Return the [X, Y] coordinate for the center point of the cell that contains the specified text.  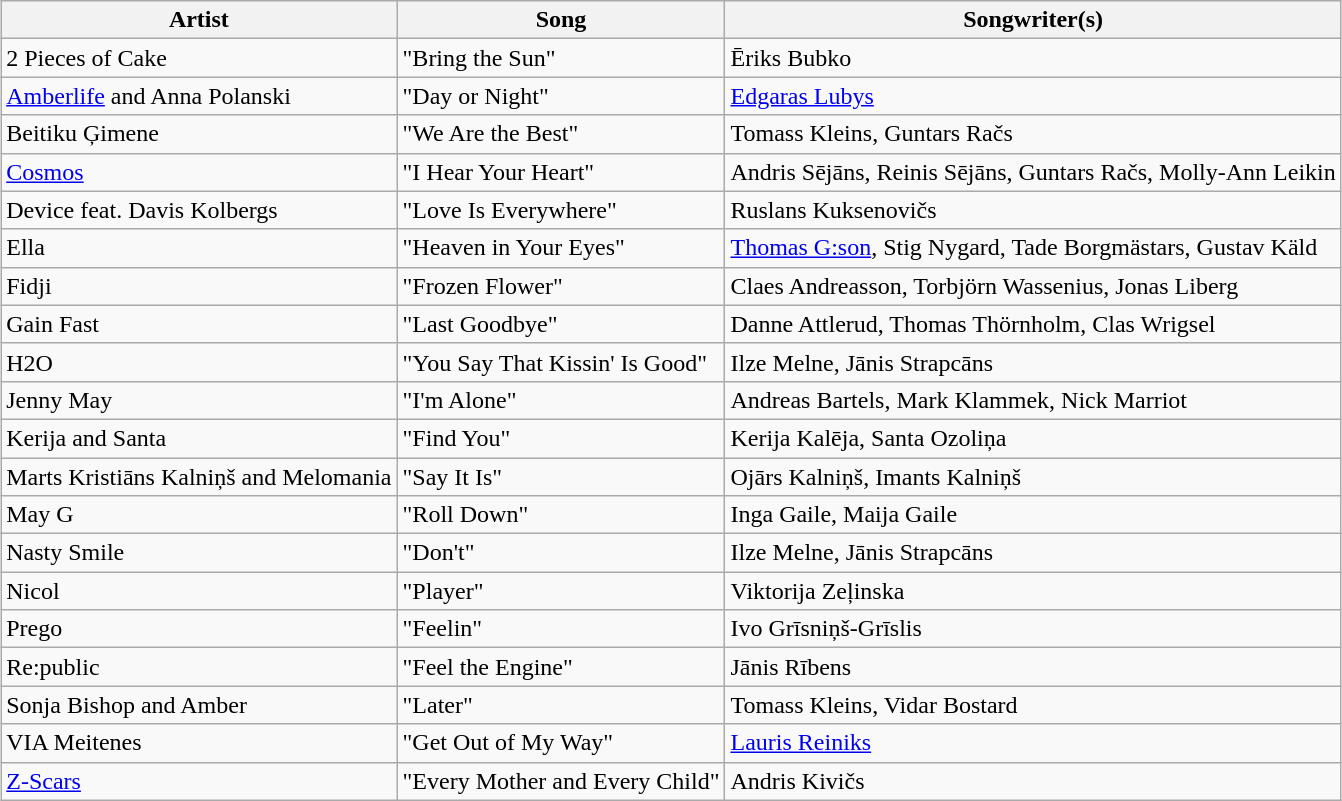
H2O [199, 362]
Ojārs Kalniņš, Imants Kalniņš [1033, 477]
Tomass Kleins, Vidar Bostard [1033, 705]
Re:public [199, 667]
Edgaras Lubys [1033, 96]
"I Hear Your Heart" [561, 172]
May G [199, 515]
Andris Sējāns, Reinis Sējāns, Guntars Račs, Molly-Ann Leikin [1033, 172]
"Feel the Engine" [561, 667]
Lauris Reiniks [1033, 743]
Z-Scars [199, 781]
Beitiku Ģimene [199, 134]
"Bring the Sun" [561, 58]
"Say It Is" [561, 477]
Amberlife and Anna Polanski [199, 96]
"You Say That Kissin' Is Good" [561, 362]
Ruslans Kuksenovičs [1033, 210]
"Don't" [561, 553]
"Love Is Everywhere" [561, 210]
"Roll Down" [561, 515]
Ēriks Bubko [1033, 58]
"We Are the Best" [561, 134]
Kerija and Santa [199, 438]
Device feat. Davis Kolbergs [199, 210]
"I'm Alone" [561, 400]
Nicol [199, 591]
Prego [199, 629]
"Last Goodbye" [561, 324]
Gain Fast [199, 324]
2 Pieces of Cake [199, 58]
Andreas Bartels, Mark Klammek, Nick Marriot [1033, 400]
Danne Attlerud, Thomas Thörnholm, Clas Wrigsel [1033, 324]
Fidji [199, 286]
Cosmos [199, 172]
"Heaven in Your Eyes" [561, 248]
"Get Out of My Way" [561, 743]
"Later" [561, 705]
Andris Kivičs [1033, 781]
Ivo Grīsniņš-Grīslis [1033, 629]
"Find You" [561, 438]
Sonja Bishop and Amber [199, 705]
Kerija Kalēja, Santa Ozoliņa [1033, 438]
"Day or Night" [561, 96]
Nasty Smile [199, 553]
Song [561, 20]
Jānis Rībens [1033, 667]
"Every Mother and Every Child" [561, 781]
Tomass Kleins, Guntars Račs [1033, 134]
Artist [199, 20]
Ella [199, 248]
Songwriter(s) [1033, 20]
Inga Gaile, Maija Gaile [1033, 515]
Thomas G:son, Stig Nygard, Tade Borgmästars, Gustav Käld [1033, 248]
Viktorija Zeļinska [1033, 591]
Claes Andreasson, Torbjörn Wassenius, Jonas Liberg [1033, 286]
"Frozen Flower" [561, 286]
"Player" [561, 591]
VIA Meitenes [199, 743]
Marts Kristiāns Kalniņš and Melomania [199, 477]
Jenny May [199, 400]
"Feelin" [561, 629]
